Determine the (x, y) coordinate at the center of the cell enclosing the given text.  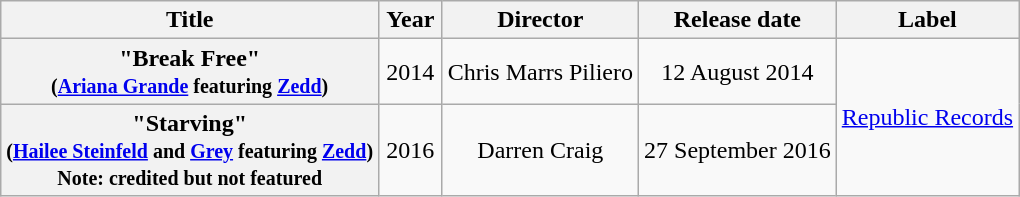
Label (927, 20)
2016 (411, 150)
Republic Records (927, 118)
12 August 2014 (738, 72)
Chris Marrs Piliero (540, 72)
Title (190, 20)
27 September 2016 (738, 150)
"Break Free" (Ariana Grande featuring Zedd) (190, 72)
Director (540, 20)
"Starving" (Hailee Steinfeld and Grey featuring Zedd) Note: credited but not featured (190, 150)
2014 (411, 72)
Darren Craig (540, 150)
Release date (738, 20)
Year (411, 20)
